Scan for the cell matching the given text and deliver its [x, y] coordinate at center. 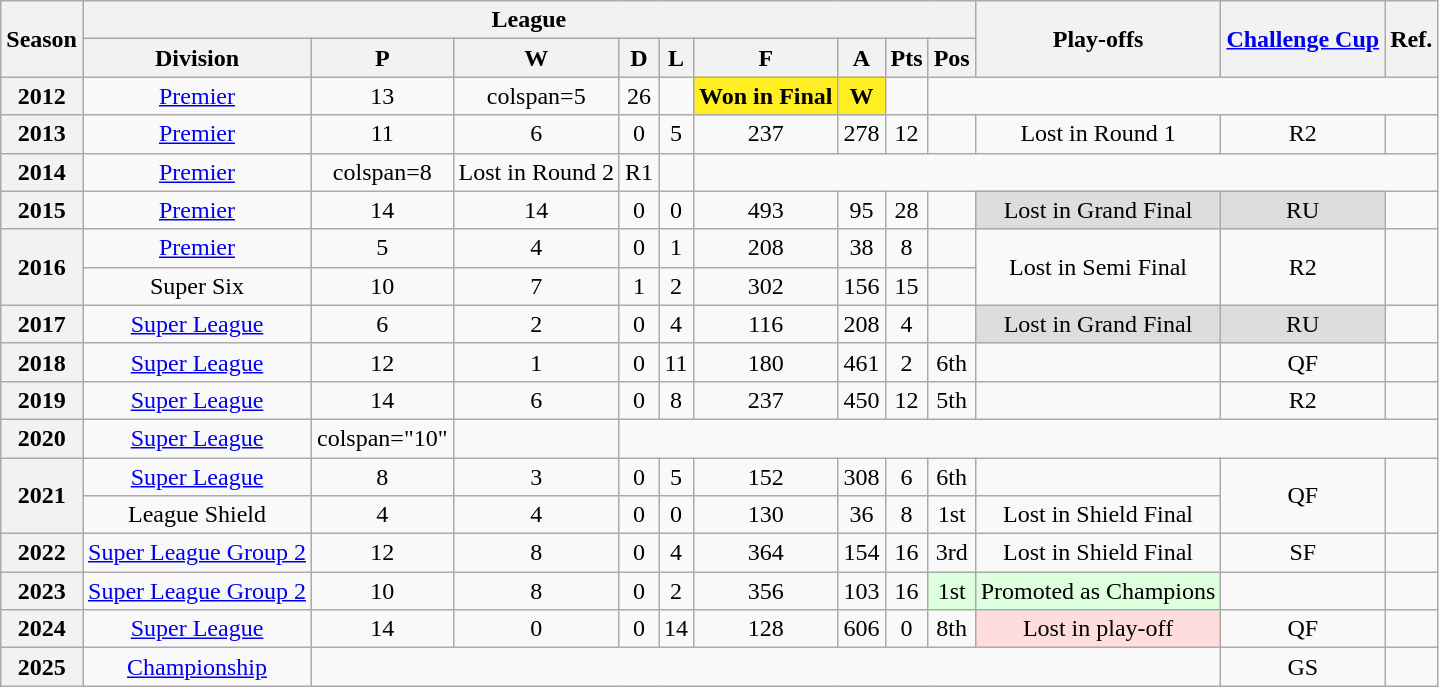
Won in Final [766, 96]
2013 [42, 134]
3 [536, 477]
13 [383, 96]
Championship [196, 667]
5th [952, 400]
Promoted as Champions [1098, 591]
606 [862, 629]
2014 [42, 172]
Lost in play-off [1098, 629]
3rd [952, 553]
15 [906, 286]
36 [862, 515]
L [676, 58]
Challenge Cup [1303, 39]
28 [906, 210]
2012 [42, 96]
7 [536, 286]
A [862, 58]
Pos [952, 58]
colspan=8 [383, 172]
League Shield [196, 515]
2015 [42, 210]
364 [766, 553]
2020 [42, 438]
Season [42, 39]
Super Six [196, 286]
278 [862, 134]
2017 [42, 324]
493 [766, 210]
180 [766, 362]
156 [862, 286]
2021 [42, 496]
Lost in Semi Final [1098, 267]
D [638, 58]
116 [766, 324]
Division [196, 58]
P [383, 58]
Pts [906, 58]
Ref. [1412, 39]
2025 [42, 667]
2019 [42, 400]
26 [638, 96]
2024 [42, 629]
308 [862, 477]
356 [766, 591]
95 [862, 210]
2023 [42, 591]
2018 [42, 362]
colspan="10" [383, 438]
154 [862, 553]
Lost in Round 2 [536, 172]
152 [766, 477]
302 [766, 286]
colspan=5 [536, 96]
Play-offs [1098, 39]
450 [862, 400]
League [528, 20]
103 [862, 591]
GS [1303, 667]
2022 [42, 553]
Lost in Round 1 [1098, 134]
F [766, 58]
128 [766, 629]
38 [862, 248]
SF [1303, 553]
8th [952, 629]
461 [862, 362]
2016 [42, 267]
R1 [638, 172]
130 [766, 515]
